Find where the given text appears and provide that cell's center as [X, Y] coordinate. 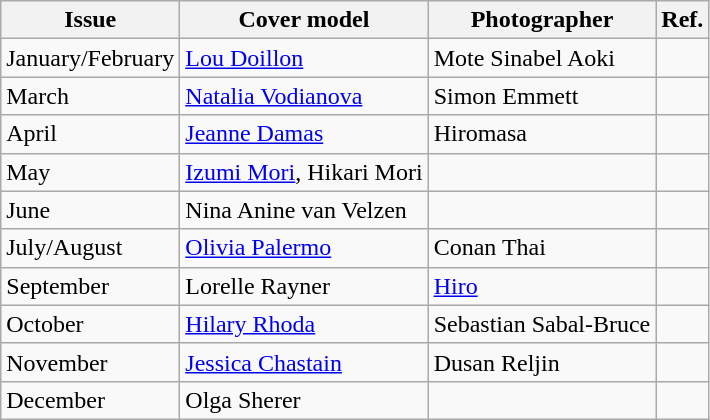
Hiro [542, 286]
Lorelle Rayner [304, 286]
Hilary Rhoda [304, 324]
Nina Anine van Velzen [304, 210]
Simon Emmett [542, 96]
October [90, 324]
Hiromasa [542, 134]
Ref. [682, 20]
Sebastian Sabal-Bruce [542, 324]
December [90, 400]
Jessica Chastain [304, 362]
January/February [90, 58]
Cover model [304, 20]
April [90, 134]
Issue [90, 20]
March [90, 96]
September [90, 286]
Lou Doillon [304, 58]
Olivia Palermo [304, 248]
Olga Sherer [304, 400]
November [90, 362]
Dusan Reljin [542, 362]
Jeanne Damas [304, 134]
Natalia Vodianova [304, 96]
Photographer [542, 20]
June [90, 210]
Mote Sinabel Aoki [542, 58]
July/August [90, 248]
Izumi Mori, Hikari Mori [304, 172]
Conan Thai [542, 248]
May [90, 172]
